Pinpoint the cell where the given text exists, returning its (X, Y) midpoint coordinate. 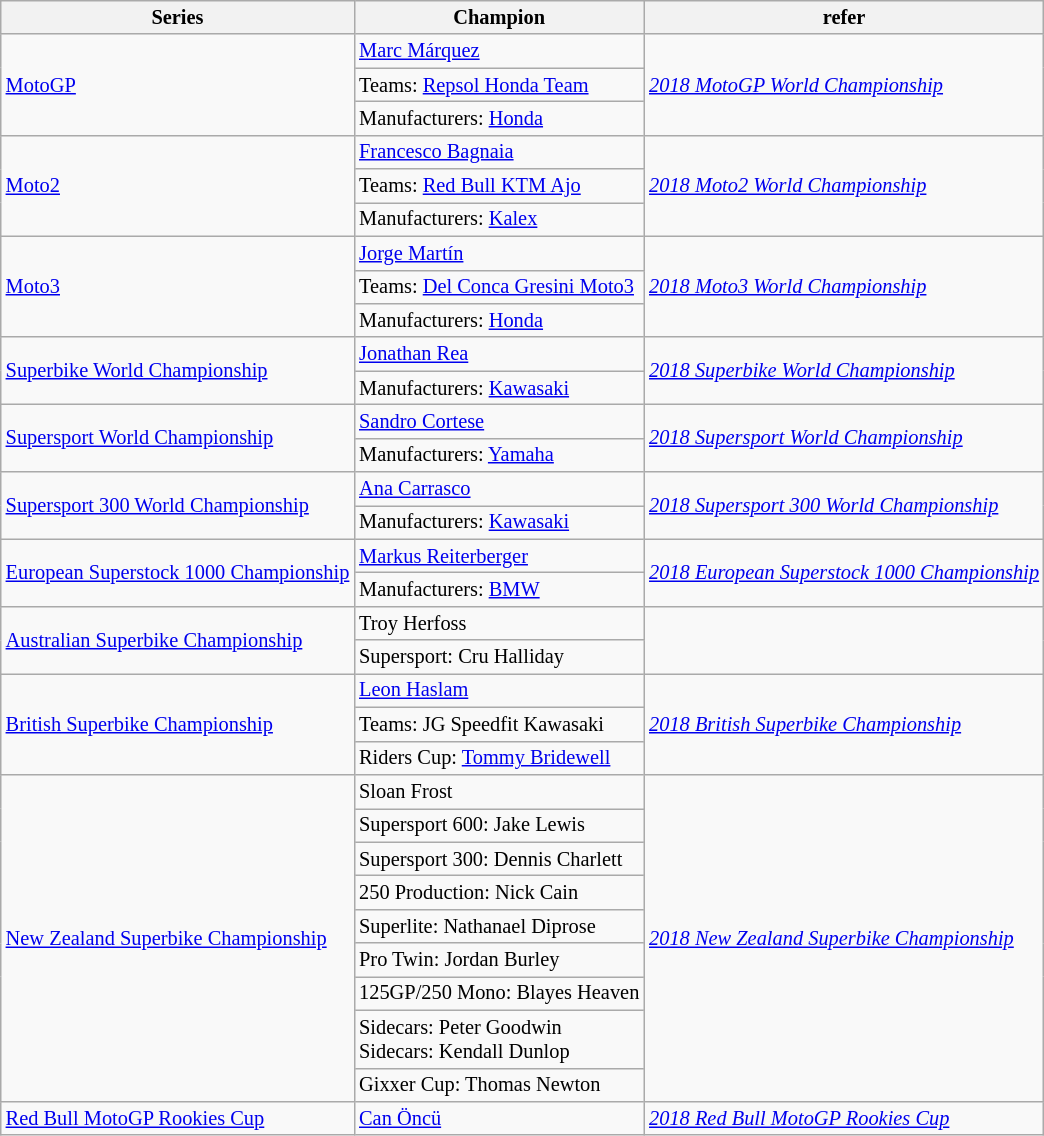
Leon Haslam (499, 690)
Manufacturers: BMW (499, 589)
Supersport 600: Jake Lewis (499, 825)
Australian Superbike Championship (178, 640)
Jonathan Rea (499, 354)
Supersport World Championship (178, 438)
Superbike World Championship (178, 370)
MotoGP (178, 84)
Teams: Red Bull KTM Ajo (499, 186)
Troy Herfoss (499, 623)
Manufacturers: Kalex (499, 219)
2018 Moto3 World Championship (844, 286)
Series (178, 17)
Sidecars: Peter GoodwinSidecars: Kendall Dunlop (499, 1039)
Teams: Del Conca Gresini Moto3 (499, 287)
2018 Superbike World Championship (844, 370)
Jorge Martín (499, 253)
2018 Supersport 300 World Championship (844, 506)
Manufacturers: Yamaha (499, 455)
British Superbike Championship (178, 724)
2018 European Superstock 1000 Championship (844, 572)
Francesco Bagnaia (499, 152)
Ana Carrasco (499, 489)
New Zealand Superbike Championship (178, 938)
125GP/250 Mono: Blayes Heaven (499, 993)
Pro Twin: Jordan Burley (499, 960)
2018 Supersport World Championship (844, 438)
Riders Cup: Tommy Bridewell (499, 758)
250 Production: Nick Cain (499, 892)
Red Bull MotoGP Rookies Cup (178, 1118)
Teams: JG Speedfit Kawasaki (499, 724)
European Superstock 1000 Championship (178, 572)
Marc Márquez (499, 51)
Moto2 (178, 186)
Teams: Repsol Honda Team (499, 85)
refer (844, 17)
2018 MotoGP World Championship (844, 84)
Supersport 300 World Championship (178, 506)
Can Öncü (499, 1118)
Supersport: Cru Halliday (499, 657)
Champion (499, 17)
Supersport 300: Dennis Charlett (499, 859)
Gixxer Cup: Thomas Newton (499, 1085)
Sandro Cortese (499, 421)
2018 Red Bull MotoGP Rookies Cup (844, 1118)
2018 Moto2 World Championship (844, 186)
Sloan Frost (499, 791)
Moto3 (178, 286)
Superlite: Nathanael Diprose (499, 926)
2018 New Zealand Superbike Championship (844, 938)
2018 British Superbike Championship (844, 724)
Markus Reiterberger (499, 556)
